Find where the given text appears and provide that cell's center as (x, y) coordinate. 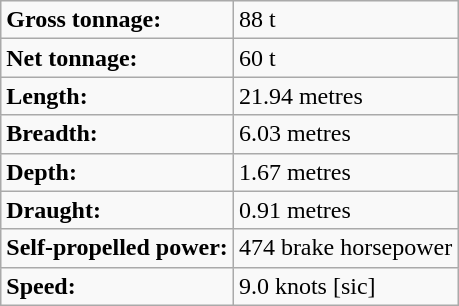
0.91 metres (345, 210)
Length: (118, 96)
Self-propelled power: (118, 248)
21.94 metres (345, 96)
6.03 metres (345, 134)
Breadth: (118, 134)
Speed: (118, 286)
88 t (345, 20)
Draught: (118, 210)
1.67 metres (345, 172)
60 t (345, 58)
Gross tonnage: (118, 20)
Net tonnage: (118, 58)
Depth: (118, 172)
9.0 knots [sic] (345, 286)
474 brake horsepower (345, 248)
